Scan for the cell matching the given text and deliver its [x, y] coordinate at center. 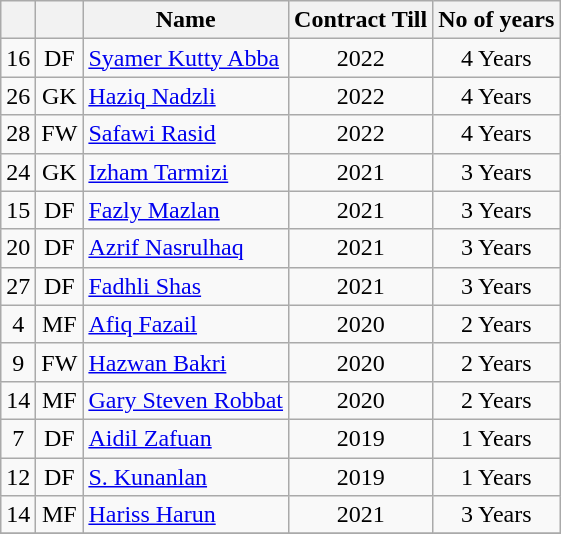
7 [18, 438]
Haziq Nadzli [186, 96]
9 [18, 362]
Gary Steven Robbat [186, 400]
Fadhli Shas [186, 286]
Contract Till [361, 20]
Aidil Zafuan [186, 438]
24 [18, 172]
12 [18, 477]
Safawi Rasid [186, 134]
Fazly Mazlan [186, 210]
Hariss Harun [186, 515]
Afiq Fazail [186, 324]
27 [18, 286]
16 [18, 58]
Name [186, 20]
15 [18, 210]
Syamer Kutty Abba [186, 58]
28 [18, 134]
4 [18, 324]
Izham Tarmizi [186, 172]
No of years [496, 20]
26 [18, 96]
S. Kunanlan [186, 477]
20 [18, 248]
Azrif Nasrulhaq [186, 248]
Hazwan Bakri [186, 362]
